For the text-containing cell, return its midpoint in [X, Y] coordinate format. 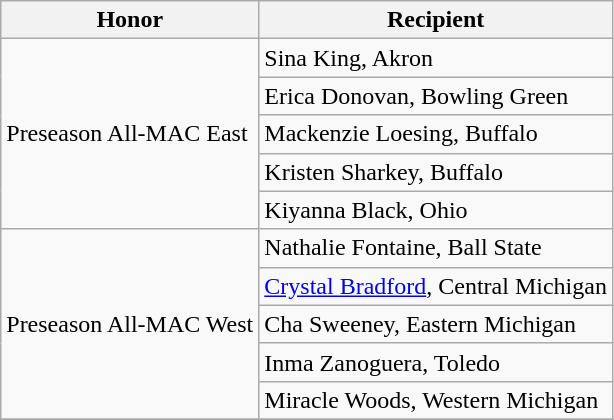
Kristen Sharkey, Buffalo [436, 172]
Honor [130, 20]
Nathalie Fontaine, Ball State [436, 248]
Miracle Woods, Western Michigan [436, 400]
Recipient [436, 20]
Inma Zanoguera, Toledo [436, 362]
Crystal Bradford, Central Michigan [436, 286]
Mackenzie Loesing, Buffalo [436, 134]
Cha Sweeney, Eastern Michigan [436, 324]
Preseason All-MAC West [130, 324]
Kiyanna Black, Ohio [436, 210]
Sina King, Akron [436, 58]
Erica Donovan, Bowling Green [436, 96]
Preseason All-MAC East [130, 134]
